Find where the given text appears and provide that cell's center as [x, y] coordinate. 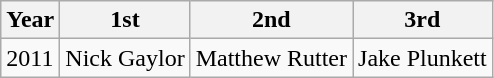
3rd [423, 20]
Nick Gaylor [125, 58]
Matthew Rutter [271, 58]
1st [125, 20]
Year [30, 20]
Jake Plunkett [423, 58]
2nd [271, 20]
2011 [30, 58]
